Return [X, Y] of the center of cell containing provided text 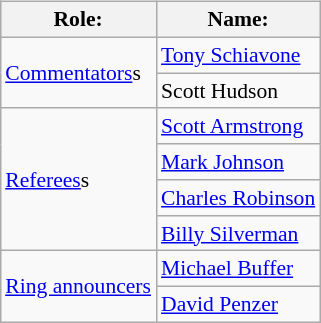
Michael Buffer [238, 269]
Role: [78, 20]
Refereess [78, 179]
Ring announcers [78, 286]
Charles Robinson [238, 198]
Mark Johnson [238, 162]
Name: [238, 20]
Commentatorss [78, 72]
Scott Armstrong [238, 126]
David Penzer [238, 305]
Scott Hudson [238, 91]
Tony Schiavone [238, 55]
Billy Silverman [238, 233]
